Determine the [x, y] coordinate at the center of the cell enclosing the given text.  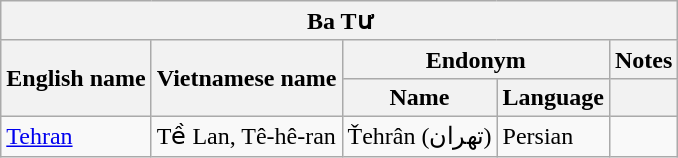
Name [420, 97]
Notes [643, 59]
Ťehrân (تهران‎) [420, 136]
Ba Tư [340, 21]
Tehran [76, 136]
English name [76, 78]
Persian [553, 136]
Endonym [476, 59]
Tề Lan, Tê-hê-ran [246, 136]
Vietnamese name [246, 78]
Language [553, 97]
